Extract the [X, Y] coordinate from the center of the cell holding the provided text.  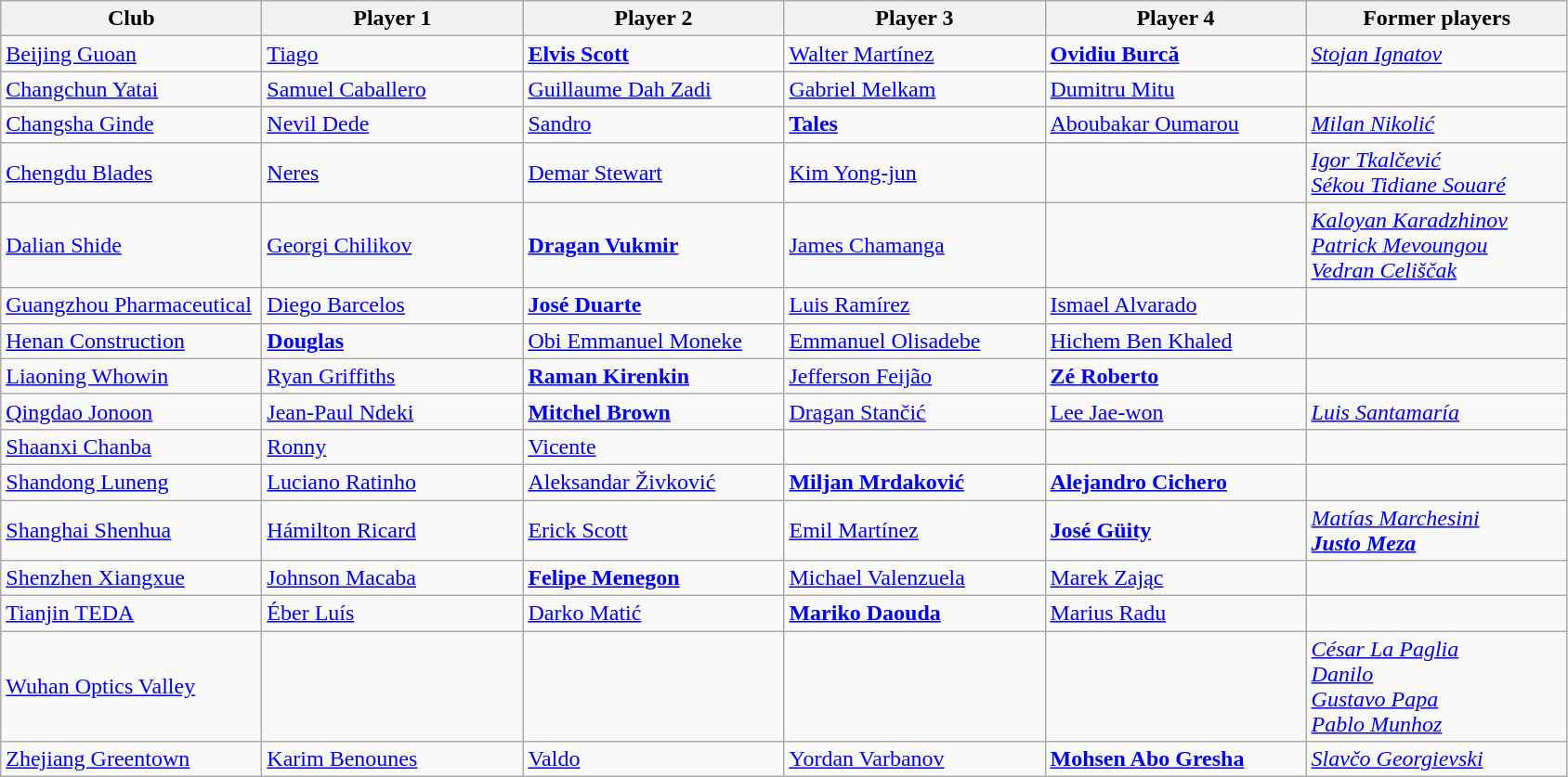
César La Paglia Danilo Gustavo Papa Pablo Munhoz [1436, 687]
Igor Tkalčević Sékou Tidiane Souaré [1436, 173]
Player 4 [1176, 19]
Elvis Scott [654, 54]
Diego Barcelos [392, 305]
Ryan Griffiths [392, 376]
Hámilton Ricard [392, 529]
Éber Luís [392, 614]
Erick Scott [654, 529]
Former players [1436, 19]
José Güity [1176, 529]
Wuhan Optics Valley [132, 687]
Emil Martínez [914, 529]
Johnson Macaba [392, 578]
Georgi Chilikov [392, 245]
Dumitru Mitu [1176, 89]
Ronny [392, 447]
Nevil Dede [392, 124]
Dalian Shide [132, 245]
Tianjin TEDA [132, 614]
Mariko Daouda [914, 614]
Shanghai Shenhua [132, 529]
Mitchel Brown [654, 411]
James Chamanga [914, 245]
Player 1 [392, 19]
Gabriel Melkam [914, 89]
Player 2 [654, 19]
Jefferson Feijão [914, 376]
Shenzhen Xiangxue [132, 578]
Henan Construction [132, 341]
Luciano Ratinho [392, 482]
Emmanuel Olisadebe [914, 341]
Marius Radu [1176, 614]
Tales [914, 124]
Aboubakar Oumarou [1176, 124]
Kaloyan Karadzhinov Patrick Mevoungou Vedran Celiščak [1436, 245]
Michael Valenzuela [914, 578]
Tiago [392, 54]
Luis Santamaría [1436, 411]
Dragan Vukmir [654, 245]
Marek Zając [1176, 578]
Milan Nikolić [1436, 124]
Miljan Mrdaković [914, 482]
Hichem Ben Khaled [1176, 341]
Jean-Paul Ndeki [392, 411]
Yordan Varbanov [914, 759]
Douglas [392, 341]
Shaanxi Chanba [132, 447]
Samuel Caballero [392, 89]
Zhejiang Greentown [132, 759]
José Duarte [654, 305]
Vicente [654, 447]
Zé Roberto [1176, 376]
Raman Kirenkin [654, 376]
Beijing Guoan [132, 54]
Liaoning Whowin [132, 376]
Ismael Alvarado [1176, 305]
Demar Stewart [654, 173]
Chengdu Blades [132, 173]
Valdo [654, 759]
Player 3 [914, 19]
Club [132, 19]
Shandong Luneng [132, 482]
Felipe Menegon [654, 578]
Lee Jae-won [1176, 411]
Karim Benounes [392, 759]
Darko Matić [654, 614]
Qingdao Jonoon [132, 411]
Dragan Stančić [914, 411]
Guangzhou Pharmaceutical [132, 305]
Slavčo Georgievski [1436, 759]
Alejandro Cichero [1176, 482]
Matías Marchesini Justo Meza [1436, 529]
Sandro [654, 124]
Kim Yong-jun [914, 173]
Ovidiu Burcă [1176, 54]
Aleksandar Živković [654, 482]
Changsha Ginde [132, 124]
Stojan Ignatov [1436, 54]
Walter Martínez [914, 54]
Neres [392, 173]
Luis Ramírez [914, 305]
Obi Emmanuel Moneke [654, 341]
Guillaume Dah Zadi [654, 89]
Changchun Yatai [132, 89]
Mohsen Abo Gresha [1176, 759]
